Output the (x, y) coordinate of the center of the cell containing the given text.  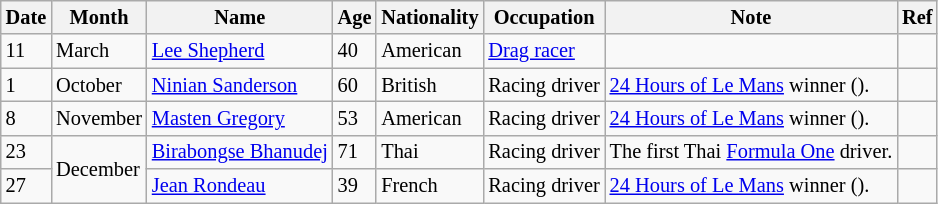
11 (26, 51)
Jean Rondeau (240, 186)
39 (355, 186)
53 (355, 118)
Month (99, 17)
British (430, 85)
60 (355, 85)
40 (355, 51)
March (99, 51)
71 (355, 152)
The first Thai Formula One driver. (751, 152)
November (99, 118)
Thai (430, 152)
October (99, 85)
27 (26, 186)
Masten Gregory (240, 118)
23 (26, 152)
Occupation (544, 17)
Name (240, 17)
Birabongse Bhanudej (240, 152)
Ninian Sanderson (240, 85)
French (430, 186)
December (99, 168)
Note (751, 17)
Nationality (430, 17)
Lee Shepherd (240, 51)
8 (26, 118)
Date (26, 17)
Drag racer (544, 51)
1 (26, 85)
Ref (917, 17)
Age (355, 17)
